Capture the cell that displays the provided text and extract its (x, y) central coordinate. 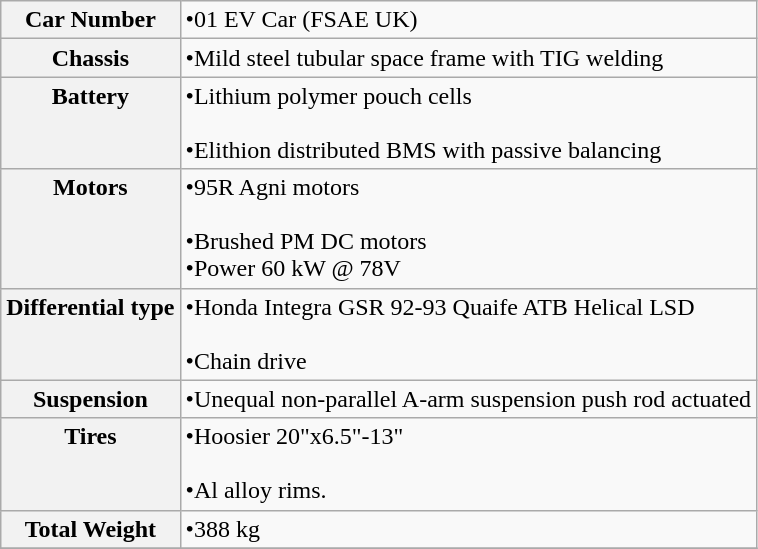
•Unequal non-parallel A-arm suspension push rod actuated (468, 399)
•388 kg (468, 529)
•Mild steel tubular space frame with TIG welding (468, 58)
Suspension (90, 399)
Car Number (90, 20)
Tires (90, 464)
•Honda Integra GSR 92-93 Quaife ATB Helical LSD•Chain drive (468, 334)
•95R Agni motors•Brushed PM DC motors •Power 60 kW @ 78V (468, 228)
Differential type (90, 334)
•Lithium polymer pouch cells•Elithion distributed BMS with passive balancing (468, 123)
•Hoosier 20"x6.5"-13"•Al alloy rims. (468, 464)
Total Weight (90, 529)
Battery (90, 123)
Motors (90, 228)
•01 EV Car (FSAE UK) (468, 20)
Chassis (90, 58)
